From the cell containing the given text, extract its center point as (x, y) coordinate. 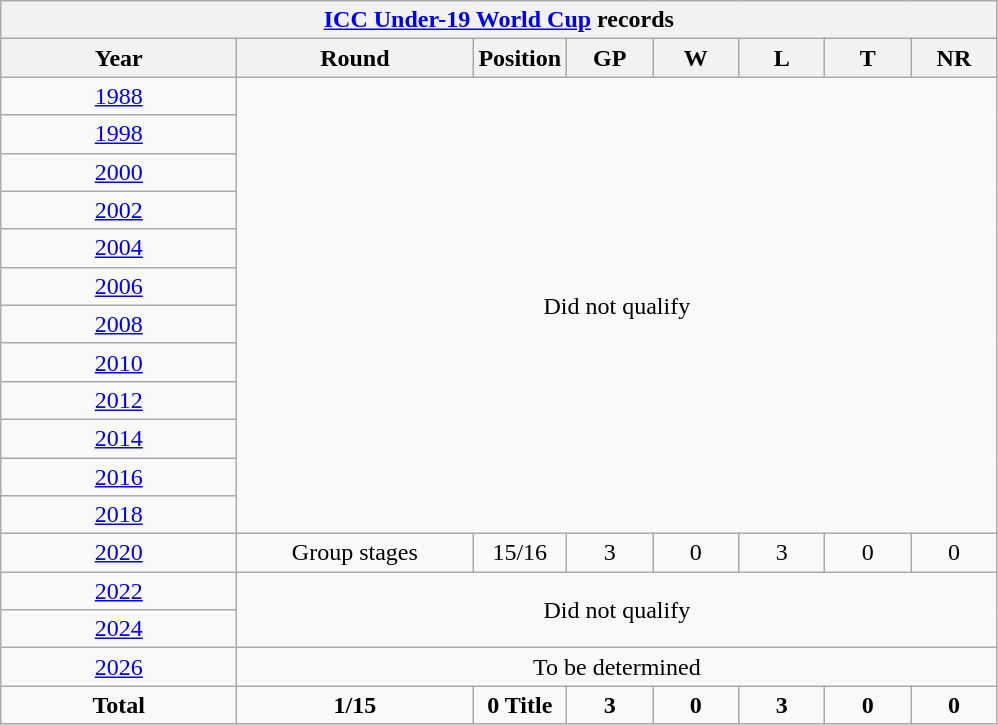
2020 (119, 553)
Position (520, 58)
2000 (119, 172)
To be determined (617, 667)
2026 (119, 667)
2004 (119, 248)
Total (119, 705)
1988 (119, 96)
Year (119, 58)
2008 (119, 324)
1998 (119, 134)
2006 (119, 286)
2002 (119, 210)
W (696, 58)
T (868, 58)
2010 (119, 362)
2012 (119, 400)
2024 (119, 629)
2022 (119, 591)
NR (954, 58)
ICC Under-19 World Cup records (499, 20)
GP (610, 58)
Group stages (355, 553)
L (782, 58)
2018 (119, 515)
2016 (119, 477)
1/15 (355, 705)
15/16 (520, 553)
Round (355, 58)
0 Title (520, 705)
2014 (119, 438)
